Search for the cell housing the specified text and yield its (X, Y) center coordinate. 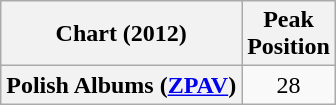
Peak Position (289, 34)
Polish Albums (ZPAV) (122, 85)
28 (289, 85)
Chart (2012) (122, 34)
